Return [x, y] of the center of cell containing provided text 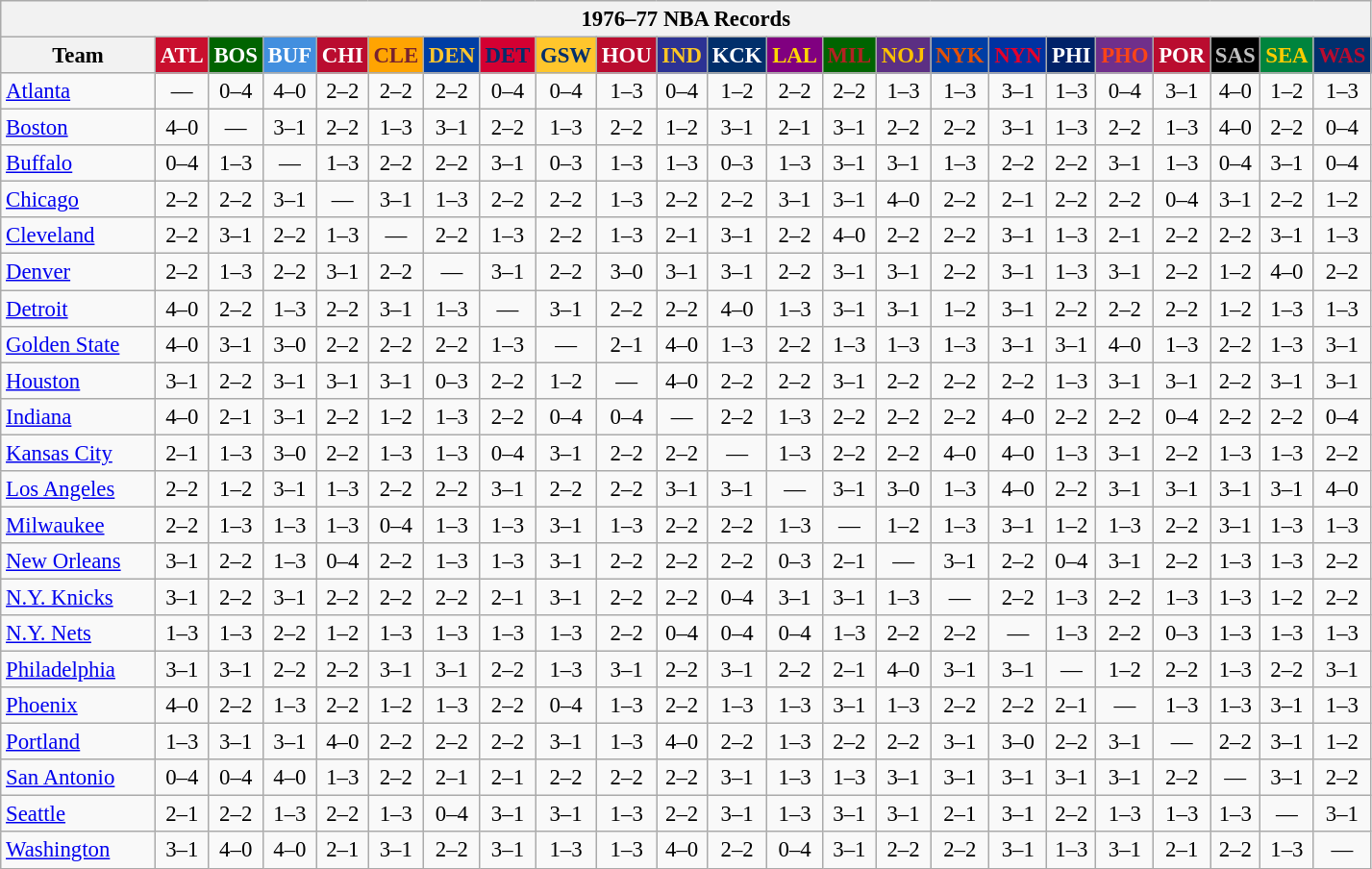
WAS [1342, 56]
Houston [79, 381]
DET [508, 56]
Denver [79, 272]
NYK [960, 56]
Philadelphia [79, 670]
BUF [289, 56]
Atlanta [79, 91]
Chicago [79, 200]
PHO [1125, 56]
SEA [1286, 56]
DEN [452, 56]
1976–77 NBA Records [686, 19]
KCK [736, 56]
Milwaukee [79, 525]
N.Y. Knicks [79, 597]
NOJ [903, 56]
NYN [1018, 56]
Portland [79, 742]
HOU [627, 56]
Washington [79, 851]
Team [79, 56]
IND [682, 56]
New Orleans [79, 561]
Detroit [79, 309]
PHI [1071, 56]
Boston [79, 128]
Kansas City [79, 453]
ATL [182, 56]
San Antonio [79, 778]
LAL [794, 56]
Phoenix [79, 706]
SAS [1235, 56]
BOS [236, 56]
MIL [849, 56]
Los Angeles [79, 489]
N.Y. Nets [79, 633]
Buffalo [79, 163]
CHI [342, 56]
CLE [396, 56]
Seattle [79, 814]
POR [1183, 56]
Golden State [79, 344]
Indiana [79, 416]
GSW [566, 56]
Cleveland [79, 236]
